Pinpoint the cell where the given text exists, returning its [x, y] midpoint coordinate. 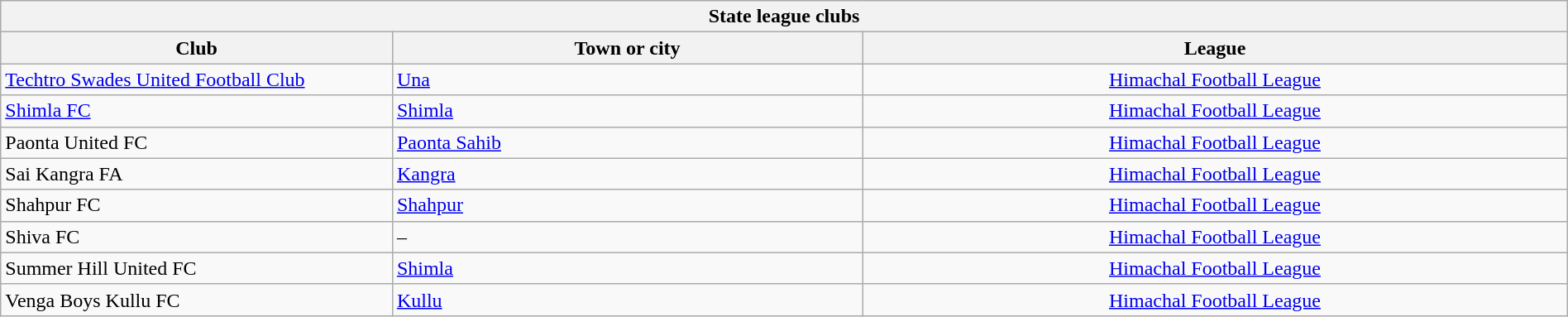
Kullu [627, 300]
Paonta United FC [197, 142]
Shahpur [627, 205]
Town or city [627, 48]
Summer Hill United FC [197, 268]
State league clubs [784, 17]
Techtro Swades United Football Club [197, 79]
Shiva FC [197, 237]
Sai Kangra FA [197, 174]
Shimla FC [197, 111]
Shahpur FC [197, 205]
Club [197, 48]
– [627, 237]
Kangra [627, 174]
Paonta Sahib [627, 142]
Venga Boys Kullu FC [197, 300]
League [1216, 48]
Una [627, 79]
